Pinpoint the cell where the given text exists, returning its [x, y] midpoint coordinate. 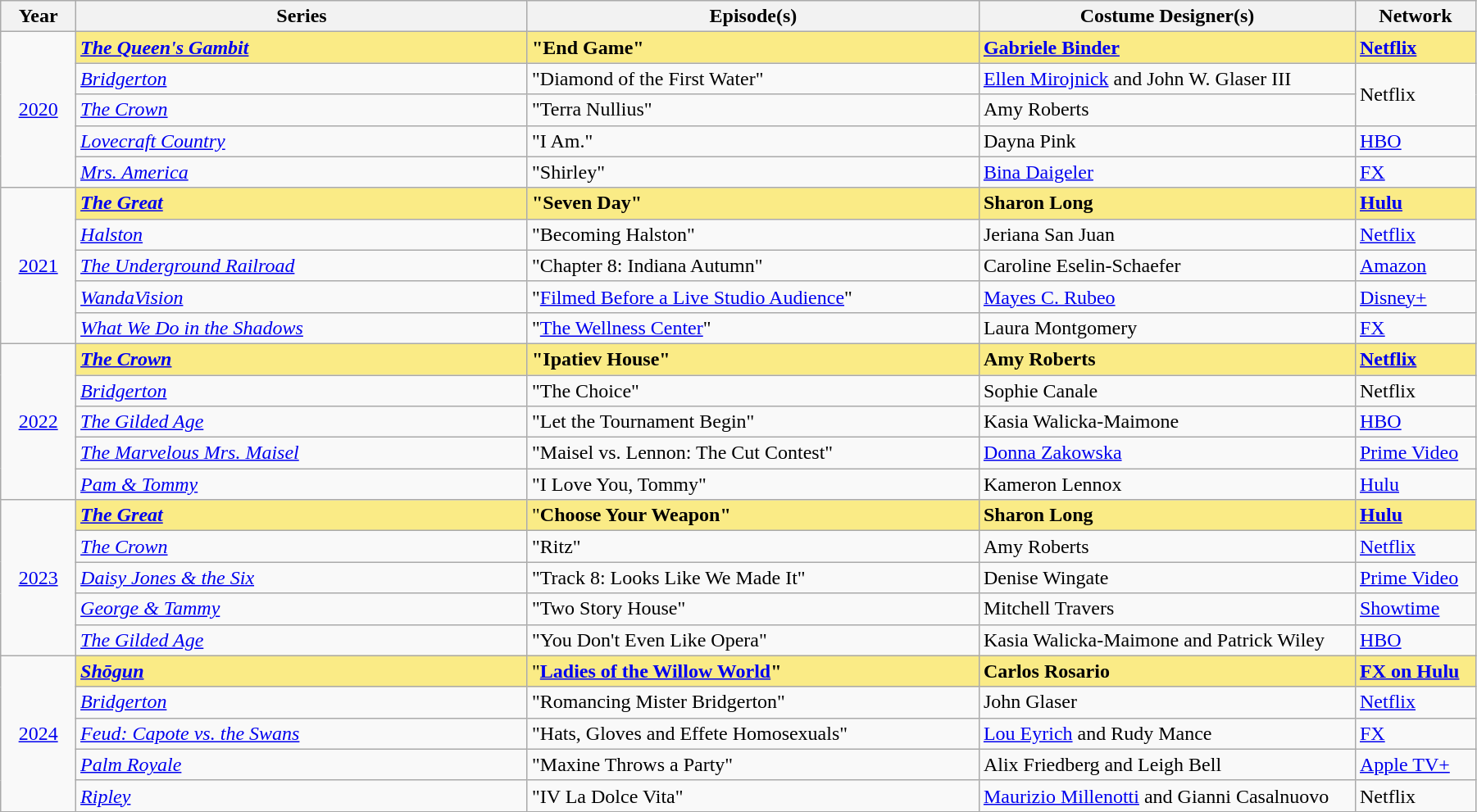
Halston [302, 234]
"Becoming Halston" [752, 234]
"Romancing Mister Bridgerton" [752, 702]
Kasia Walicka-Maimone [1167, 422]
"I Love You, Tommy" [752, 484]
Mayes C. Rubeo [1167, 297]
"Two Story House" [752, 609]
Feud: Capote vs. the Swans [302, 733]
Kameron Lennox [1167, 484]
Amazon [1415, 265]
2023 [39, 578]
Mitchell Travers [1167, 609]
Donna Zakowska [1167, 453]
"Ritz" [752, 547]
Kasia Walicka-Maimone and Patrick Wiley [1167, 640]
Gabriele Binder [1167, 48]
2024 [39, 733]
Maurizio Millenotti and Gianni Casalnuovo [1167, 796]
George & Tammy [302, 609]
Lou Eyrich and Rudy Mance [1167, 733]
Costume Designer(s) [1167, 16]
Denise Wingate [1167, 578]
"Seven Day" [752, 203]
"Terra Nullius" [752, 110]
2022 [39, 421]
"Choose Your Weapon" [752, 515]
WandaVision [302, 297]
"Let the Tournament Begin" [752, 422]
Showtime [1415, 609]
Shōgun [302, 671]
"Maisel vs. Lennon: The Cut Contest" [752, 453]
Pam & Tommy [302, 484]
Apple TV+ [1415, 764]
Ripley [302, 796]
The Marvelous Mrs. Maisel [302, 453]
2020 [39, 110]
Bina Daigeler [1167, 172]
2021 [39, 265]
Palm Royale [302, 764]
Jeriana San Juan [1167, 234]
The Queen's Gambit [302, 48]
"Maxine Throws a Party" [752, 764]
Sophie Canale [1167, 391]
Episode(s) [752, 16]
Carlos Rosario [1167, 671]
FX on Hulu [1415, 671]
What We Do in the Shadows [302, 328]
Network [1415, 16]
Lovecraft Country [302, 141]
"End Game" [752, 48]
"I Am." [752, 141]
Year [39, 16]
The Underground Railroad [302, 265]
"IV La Dolce Vita" [752, 796]
"The Choice" [752, 391]
"You Don't Even Like Opera" [752, 640]
"Track 8: Looks Like We Made It" [752, 578]
Alix Friedberg and Leigh Bell [1167, 764]
"Hats, Gloves and Effete Homosexuals" [752, 733]
Series [302, 16]
John Glaser [1167, 702]
"Filmed Before a Live Studio Audience" [752, 297]
"Shirley" [752, 172]
Laura Montgomery [1167, 328]
"The Wellness Center" [752, 328]
"Ipatiev House" [752, 359]
Caroline Eselin-Schaefer [1167, 265]
"Diamond of the First Water" [752, 79]
"Ladies of the Willow World" [752, 671]
"Chapter 8: Indiana Autumn" [752, 265]
Ellen Mirojnick and John W. Glaser III [1167, 79]
Disney+ [1415, 297]
Mrs. America [302, 172]
Daisy Jones & the Six [302, 578]
Dayna Pink [1167, 141]
